Capture the cell that displays the provided text and extract its [x, y] central coordinate. 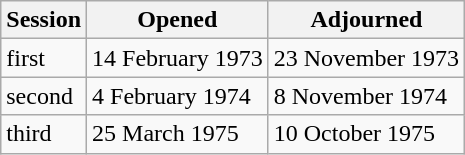
Session [44, 20]
10 October 1975 [366, 134]
14 February 1973 [178, 58]
third [44, 134]
Adjourned [366, 20]
25 March 1975 [178, 134]
4 February 1974 [178, 96]
8 November 1974 [366, 96]
first [44, 58]
second [44, 96]
Opened [178, 20]
23 November 1973 [366, 58]
